Search for the cell housing the specified text and yield its (x, y) center coordinate. 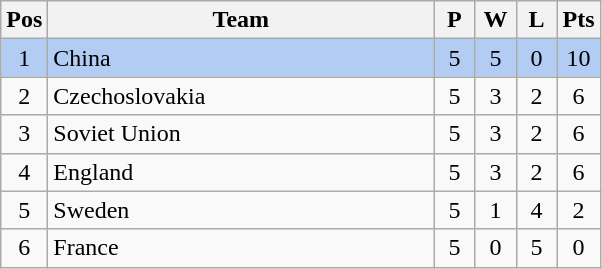
Pos (24, 20)
Soviet Union (241, 134)
Team (241, 20)
Pts (578, 20)
Sweden (241, 210)
P (454, 20)
L (536, 20)
Czechoslovakia (241, 96)
China (241, 58)
10 (578, 58)
W (496, 20)
France (241, 248)
England (241, 172)
